Return [X, Y] of the center of cell containing provided text 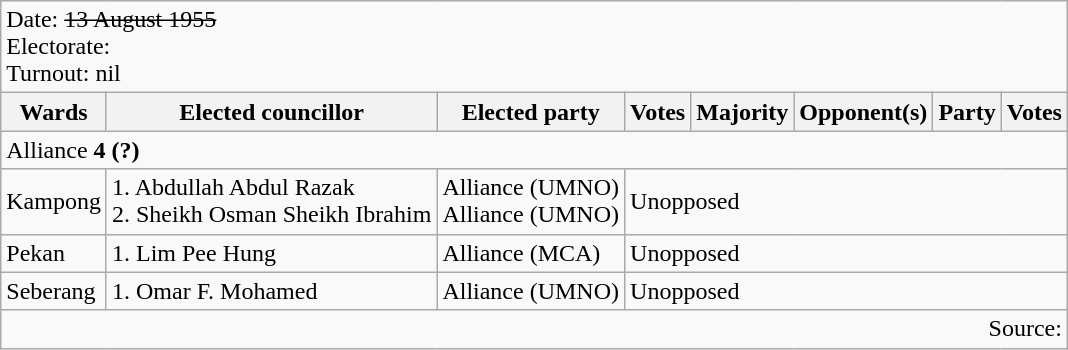
Majority [742, 112]
1. Abdullah Abdul Razak2. Sheikh Osman Sheikh Ibrahim [271, 202]
Party [967, 112]
Alliance 4 (?) [534, 150]
Opponent(s) [864, 112]
Date: 13 August 1955Electorate: Turnout: nil [534, 47]
1. Lim Pee Hung [271, 253]
Elected councillor [271, 112]
Elected party [531, 112]
Alliance (UMNO)Alliance (UMNO) [531, 202]
Wards [54, 112]
Alliance (MCA) [531, 253]
Source: [534, 329]
Alliance (UMNO) [531, 291]
Seberang [54, 291]
Pekan [54, 253]
1. Omar F. Mohamed [271, 291]
Kampong [54, 202]
